From the cell containing the given text, extract its center point as (x, y) coordinate. 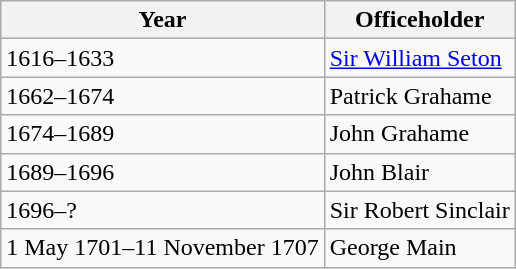
George Main (420, 248)
1674–1689 (162, 134)
Sir William Seton (420, 58)
1616–1633 (162, 58)
1696–? (162, 210)
Patrick Grahame (420, 96)
Sir Robert Sinclair (420, 210)
1689–1696 (162, 172)
1 May 1701–11 November 1707 (162, 248)
Officeholder (420, 20)
John Grahame (420, 134)
John Blair (420, 172)
Year (162, 20)
1662–1674 (162, 96)
